Identify which cell holds the provided text, then report its (x, y) central coordinate. 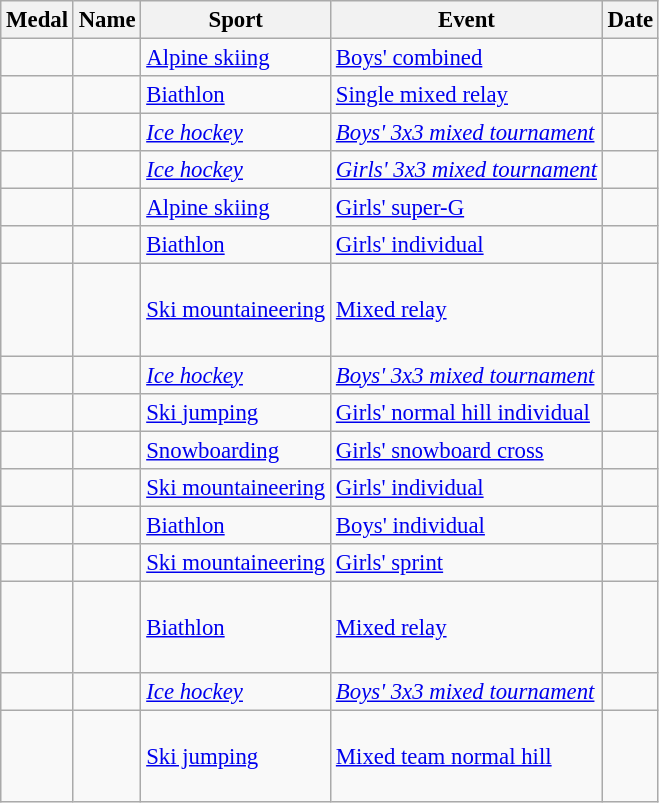
Girls' 3x3 mixed tournament (467, 170)
Sport (236, 20)
Boys' individual (467, 525)
Event (467, 20)
Date (630, 20)
Girls' snowboard cross (467, 450)
Girls' sprint (467, 563)
Medal (38, 20)
Single mixed relay (467, 95)
Girls' super-G (467, 208)
Girls' normal hill individual (467, 412)
Boys' combined (467, 58)
Name (107, 20)
Mixed team normal hill (467, 756)
Snowboarding (236, 450)
